Locate the cell with the specified text and output its [x, y] center coordinate. 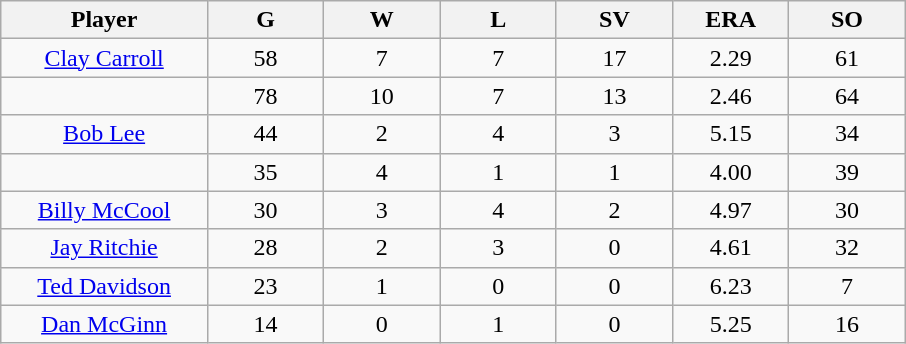
44 [265, 134]
Jay Ritchie [104, 248]
4.00 [731, 172]
28 [265, 248]
34 [847, 134]
ERA [731, 20]
Ted Davidson [104, 286]
6.23 [731, 286]
4.97 [731, 210]
SV [614, 20]
L [498, 20]
2.46 [731, 96]
14 [265, 324]
13 [614, 96]
2.29 [731, 58]
10 [382, 96]
16 [847, 324]
5.25 [731, 324]
17 [614, 58]
61 [847, 58]
5.15 [731, 134]
Clay Carroll [104, 58]
SO [847, 20]
W [382, 20]
Billy McCool [104, 210]
64 [847, 96]
4.61 [731, 248]
G [265, 20]
Dan McGinn [104, 324]
39 [847, 172]
35 [265, 172]
Bob Lee [104, 134]
78 [265, 96]
Player [104, 20]
23 [265, 286]
32 [847, 248]
58 [265, 58]
